Locate the cell with the specified text and output its (x, y) center coordinate. 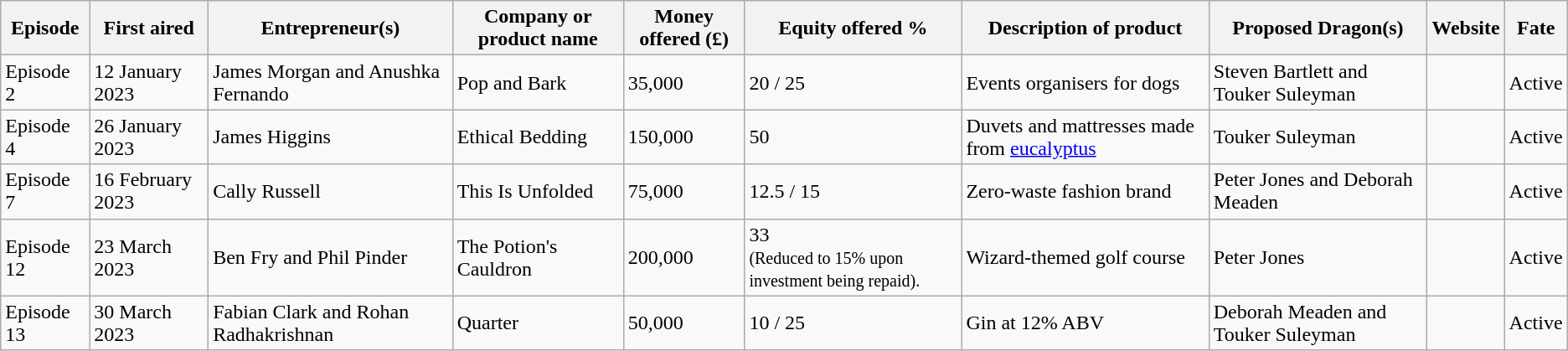
Fate (1536, 28)
Company or product name (538, 28)
Duvets and mattresses made from eucalyptus (1086, 137)
16 February 2023 (149, 191)
Touker Suleyman (1318, 137)
Zero-waste fashion brand (1086, 191)
Steven Bartlett and Touker Suleyman (1318, 82)
Events organisers for dogs (1086, 82)
Episode 4 (45, 137)
Peter Jones and Deborah Meaden (1318, 191)
Episode 12 (45, 257)
The Potion's Cauldron (538, 257)
33 (Reduced to 15% upon investment being repaid). (853, 257)
Episode 13 (45, 323)
20 / 25 (853, 82)
First aired (149, 28)
Money offered (£) (683, 28)
Episode (45, 28)
35,000 (683, 82)
Ethical Bedding (538, 137)
75,000 (683, 191)
Deborah Meaden and Touker Suleyman (1318, 323)
50 (853, 137)
12 January 2023 (149, 82)
12.5 / 15 (853, 191)
Peter Jones (1318, 257)
10 / 25 (853, 323)
26 January 2023 (149, 137)
Episode 2 (45, 82)
23 March 2023 (149, 257)
Description of product (1086, 28)
Wizard-themed golf course (1086, 257)
Cally Russell (330, 191)
30 March 2023 (149, 323)
This Is Unfolded (538, 191)
Episode 7 (45, 191)
50,000 (683, 323)
James Morgan and Anushka Fernando (330, 82)
Fabian Clark and Rohan Radhakrishnan (330, 323)
Entrepreneur(s) (330, 28)
Quarter (538, 323)
Ben Fry and Phil Pinder (330, 257)
Proposed Dragon(s) (1318, 28)
Pop and Bark (538, 82)
150,000 (683, 137)
Equity offered % (853, 28)
200,000 (683, 257)
James Higgins (330, 137)
Gin at 12% ABV (1086, 323)
Website (1466, 28)
